Identify which cell holds the provided text, then report its (X, Y) central coordinate. 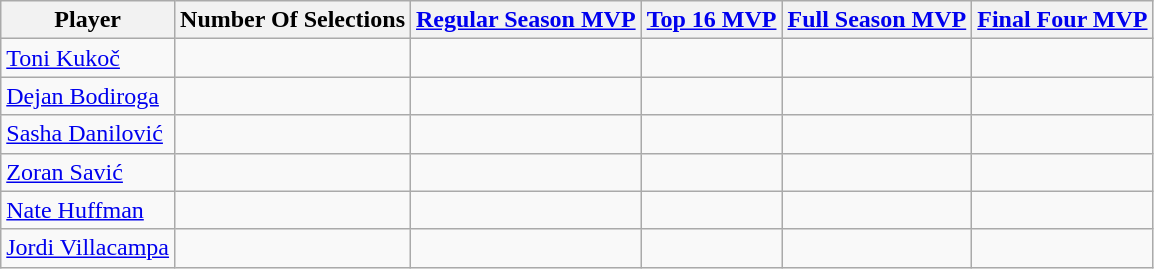
Dejan Bodiroga (88, 96)
Toni Kukoč (88, 58)
Full Season MVP (877, 20)
Zoran Savić (88, 172)
Player (88, 20)
Top 16 MVP (712, 20)
Regular Season MVP (526, 20)
Number Of Selections (293, 20)
Jordi Villacampa (88, 248)
Sasha Danilović (88, 134)
Nate Huffman (88, 210)
Final Four MVP (1062, 20)
